Return the (X, Y) coordinate for the center point of the cell that contains the specified text.  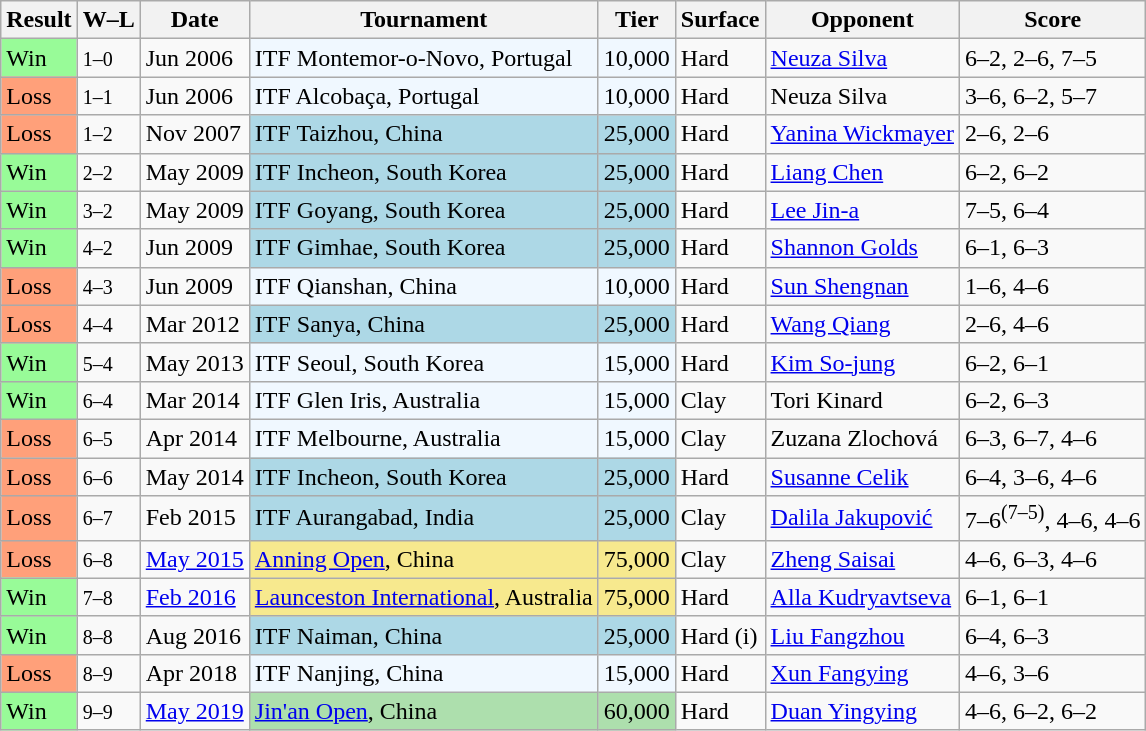
6–4 (108, 400)
9–9 (108, 711)
Nov 2007 (194, 134)
4–6, 3–6 (1053, 673)
Opponent (862, 20)
Wang Qiang (862, 324)
ITF Qianshan, China (424, 286)
Shannon Golds (862, 248)
7–5, 6–4 (1053, 210)
ITF Glen Iris, Australia (424, 400)
May 2014 (194, 477)
Apr 2018 (194, 673)
Date (194, 20)
May 2013 (194, 362)
May 2019 (194, 711)
ITF Taizhou, China (424, 134)
6–4, 6–3 (1053, 635)
8–8 (108, 635)
6–1, 6–3 (1053, 248)
6–8 (108, 559)
6–1, 6–1 (1053, 597)
Alla Kudryavtseva (862, 597)
Feb 2016 (194, 597)
Launceston International, Australia (424, 597)
6–6 (108, 477)
Hard (i) (720, 635)
6–2, 6–3 (1053, 400)
Score (1053, 20)
60,000 (636, 711)
Tori Kinard (862, 400)
1–2 (108, 134)
6–3, 6–7, 4–6 (1053, 438)
6–4, 3–6, 4–6 (1053, 477)
2–6, 2–6 (1053, 134)
1–0 (108, 58)
ITF Alcobaça, Portugal (424, 96)
Duan Yingying (862, 711)
Yanina Wickmayer (862, 134)
6–2, 6–2 (1053, 172)
May 2015 (194, 559)
Tournament (424, 20)
8–9 (108, 673)
Xun Fangying (862, 673)
6–5 (108, 438)
ITF Goyang, South Korea (424, 210)
7–8 (108, 597)
4–2 (108, 248)
Anning Open, China (424, 559)
4–4 (108, 324)
Aug 2016 (194, 635)
6–2, 6–1 (1053, 362)
ITF Naiman, China (424, 635)
7–6(7–5), 4–6, 4–6 (1053, 518)
4–6, 6–2, 6–2 (1053, 711)
ITF Sanya, China (424, 324)
ITF Aurangabad, India (424, 518)
Lee Jin-a (862, 210)
4–6, 6–3, 4–6 (1053, 559)
Mar 2014 (194, 400)
3–2 (108, 210)
Liu Fangzhou (862, 635)
ITF Montemor-o-Novo, Portugal (424, 58)
Mar 2012 (194, 324)
ITF Melbourne, Australia (424, 438)
1–1 (108, 96)
ITF Nanjing, China (424, 673)
Tier (636, 20)
Result (39, 20)
Feb 2015 (194, 518)
3–6, 6–2, 5–7 (1053, 96)
Surface (720, 20)
W–L (108, 20)
Kim So-jung (862, 362)
Jin'an Open, China (424, 711)
4–3 (108, 286)
2–2 (108, 172)
Zheng Saisai (862, 559)
Dalila Jakupović (862, 518)
ITF Seoul, South Korea (424, 362)
2–6, 4–6 (1053, 324)
ITF Gimhae, South Korea (424, 248)
6–2, 2–6, 7–5 (1053, 58)
Susanne Celik (862, 477)
Apr 2014 (194, 438)
Zuzana Zlochová (862, 438)
6–7 (108, 518)
Liang Chen (862, 172)
1–6, 4–6 (1053, 286)
Sun Shengnan (862, 286)
5–4 (108, 362)
